Search for the cell housing the specified text and yield its [X, Y] center coordinate. 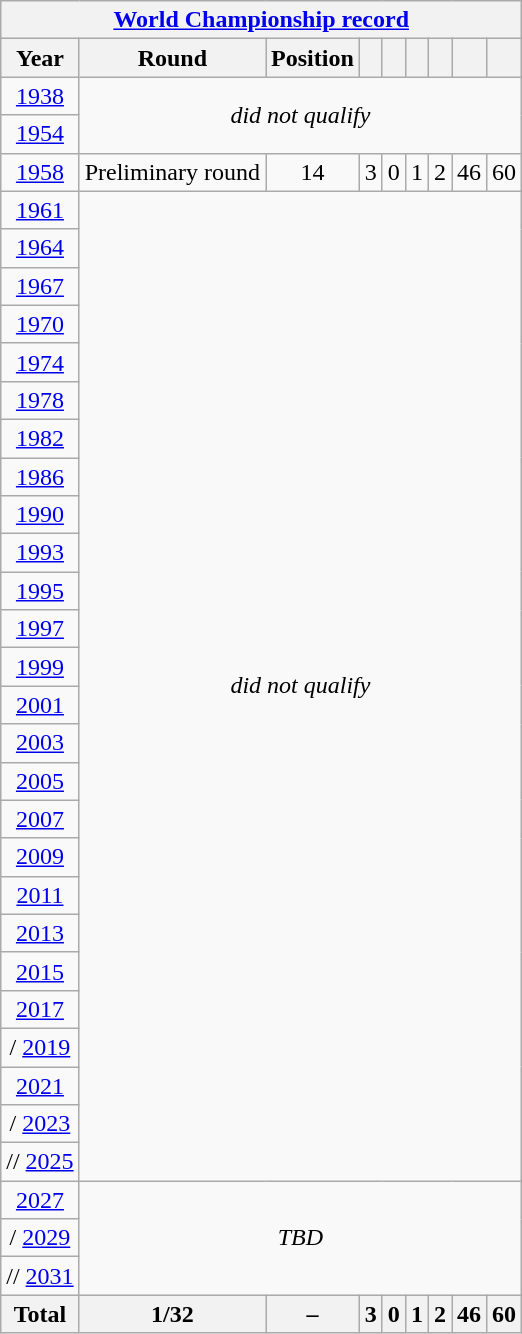
– [313, 1314]
1964 [40, 248]
1995 [40, 591]
1967 [40, 286]
2005 [40, 781]
1990 [40, 515]
2011 [40, 895]
Total [40, 1314]
2003 [40, 743]
1978 [40, 400]
/ 2023 [40, 1124]
Preliminary round [172, 172]
2015 [40, 971]
Year [40, 58]
1997 [40, 629]
World Championship record [262, 20]
TBD [300, 1238]
2007 [40, 819]
1958 [40, 172]
1974 [40, 362]
2027 [40, 1200]
// 2031 [40, 1276]
/ 2019 [40, 1047]
2021 [40, 1085]
1938 [40, 96]
1/32 [172, 1314]
1993 [40, 553]
// 2025 [40, 1162]
1954 [40, 134]
2009 [40, 857]
1970 [40, 324]
1999 [40, 667]
/ 2029 [40, 1238]
1986 [40, 477]
Round [172, 58]
1982 [40, 438]
14 [313, 172]
1961 [40, 210]
2017 [40, 1009]
2013 [40, 933]
2001 [40, 705]
Position [313, 58]
